Provide the (X, Y) coordinate of the cell's center where the given text is located.  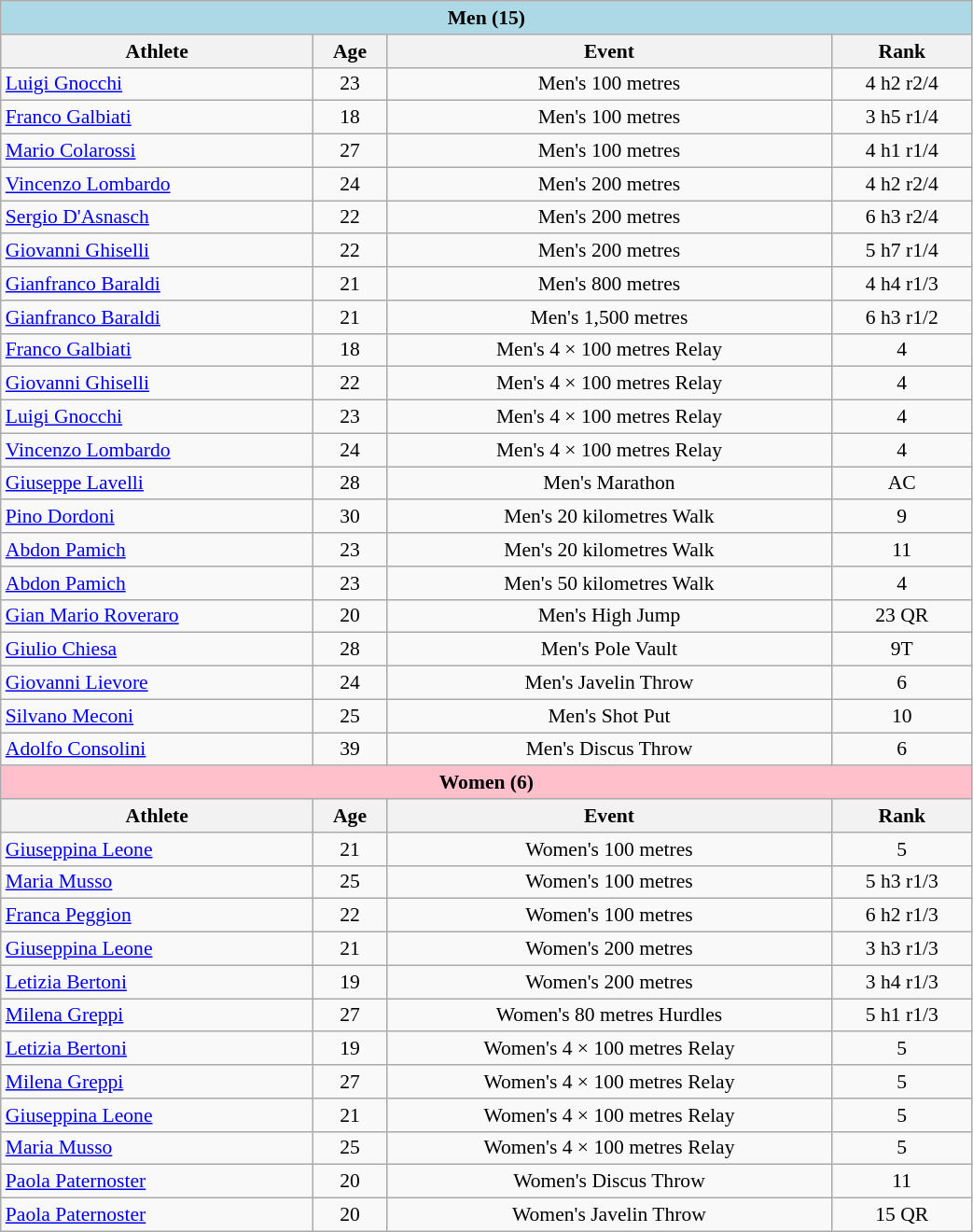
6 h2 r1/3 (903, 916)
15 QR (903, 1215)
Adolfo Consolini (157, 749)
39 (351, 749)
AC (903, 483)
Men's 50 kilometres Walk (608, 583)
5 h1 r1/3 (903, 1015)
3 h4 r1/3 (903, 982)
Mario Colarossi (157, 151)
10 (903, 716)
Men's 1,500 metres (608, 317)
5 h7 r1/4 (903, 251)
Giulio Chiesa (157, 650)
4 h4 r1/3 (903, 284)
Silvano Meconi (157, 716)
9T (903, 650)
3 h3 r1/3 (903, 949)
9 (903, 517)
Giovanni Lievore (157, 683)
Women's 80 metres Hurdles (608, 1015)
23 QR (903, 616)
Women (6) (487, 783)
Men's Javelin Throw (608, 683)
6 h3 r1/2 (903, 317)
Men's Pole Vault (608, 650)
Franca Peggion (157, 916)
4 h1 r1/4 (903, 151)
Sergio D'Asnasch (157, 217)
6 h3 r2/4 (903, 217)
Women's Javelin Throw (608, 1215)
Men's 800 metres (608, 284)
Men's Marathon (608, 483)
30 (351, 517)
5 h3 r1/3 (903, 882)
Women's Discus Throw (608, 1182)
Men (15) (487, 18)
Men's Shot Put (608, 716)
Pino Dordoni (157, 517)
Men's Discus Throw (608, 749)
3 h5 r1/4 (903, 118)
Men's High Jump (608, 616)
Gian Mario Roveraro (157, 616)
Giuseppe Lavelli (157, 483)
